Detect which cell encompasses the target text, then output its [X, Y] center coordinate. 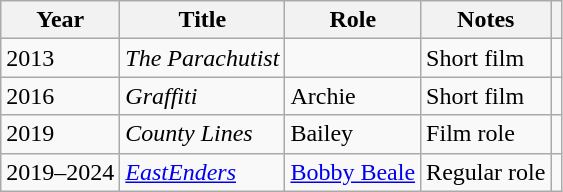
Regular role [486, 172]
Graffiti [202, 96]
Bailey [353, 134]
2013 [60, 58]
EastEnders [202, 172]
Archie [353, 96]
Role [353, 20]
Bobby Beale [353, 172]
2019 [60, 134]
The Parachutist [202, 58]
Notes [486, 20]
2019–2024 [60, 172]
County Lines [202, 134]
2016 [60, 96]
Title [202, 20]
Film role [486, 134]
Year [60, 20]
